Identify which cell holds the provided text, then report its (x, y) central coordinate. 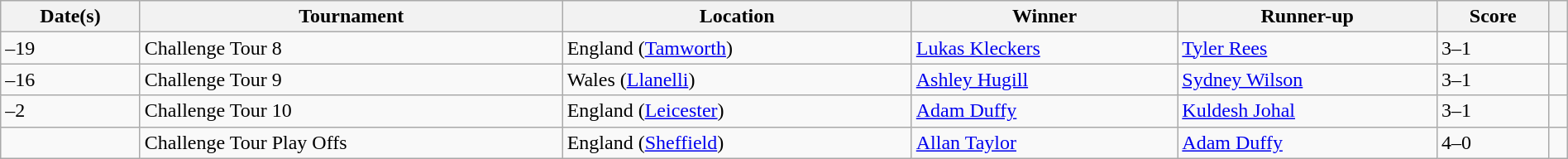
England (Sheffield) (737, 142)
4–0 (1493, 142)
Allan Taylor (1045, 142)
–2 (71, 111)
Winner (1045, 17)
Date(s) (71, 17)
Ashley Hugill (1045, 79)
Score (1493, 17)
England (Leicester) (737, 111)
Challenge Tour 10 (351, 111)
–19 (71, 48)
Tyler Rees (1307, 48)
Runner-up (1307, 17)
Lukas Kleckers (1045, 48)
Challenge Tour Play Offs (351, 142)
Location (737, 17)
Wales (Llanelli) (737, 79)
Sydney Wilson (1307, 79)
England (Tamworth) (737, 48)
Challenge Tour 8 (351, 48)
Tournament (351, 17)
Kuldesh Johal (1307, 111)
Challenge Tour 9 (351, 79)
–16 (71, 79)
